Locate the cell with the specified text and output its [x, y] center coordinate. 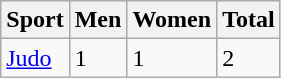
Women [172, 20]
Sport [35, 20]
Total [249, 20]
Judo [35, 58]
Men [98, 20]
2 [249, 58]
